Provide the [x, y] coordinate of the cell's center where the given text is located.  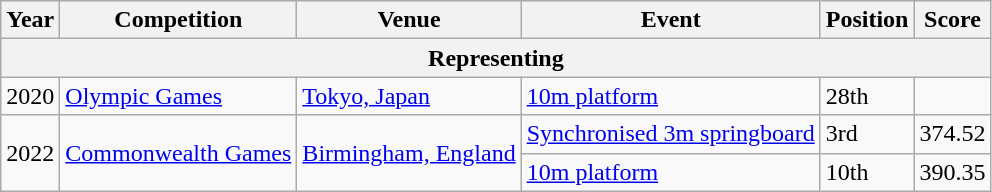
Competition [178, 20]
Position [867, 20]
3rd [867, 134]
28th [867, 96]
Event [670, 20]
Tokyo, Japan [409, 96]
Olympic Games [178, 96]
2020 [30, 96]
Birmingham, England [409, 153]
Commonwealth Games [178, 153]
Year [30, 20]
2022 [30, 153]
Venue [409, 20]
Synchronised 3m springboard [670, 134]
390.35 [952, 172]
10th [867, 172]
374.52 [952, 134]
Representing [496, 58]
Score [952, 20]
